For the text-containing cell, return its midpoint in (x, y) coordinate format. 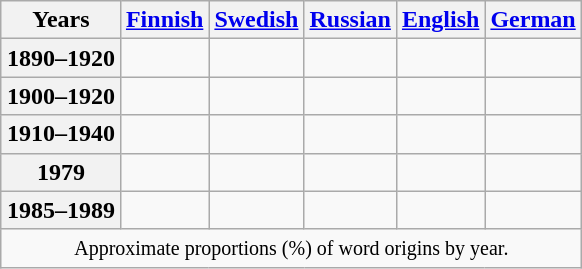
English (440, 20)
1900–1920 (60, 96)
Approximate proportions (%) of word origins by year. (291, 248)
German (533, 20)
1890–1920 (60, 58)
1910–1940 (60, 134)
1979 (60, 172)
Russian (350, 20)
Finnish (164, 20)
1985–1989 (60, 210)
Swedish (256, 20)
Years (60, 20)
